Identify which cell holds the provided text, then report its [x, y] central coordinate. 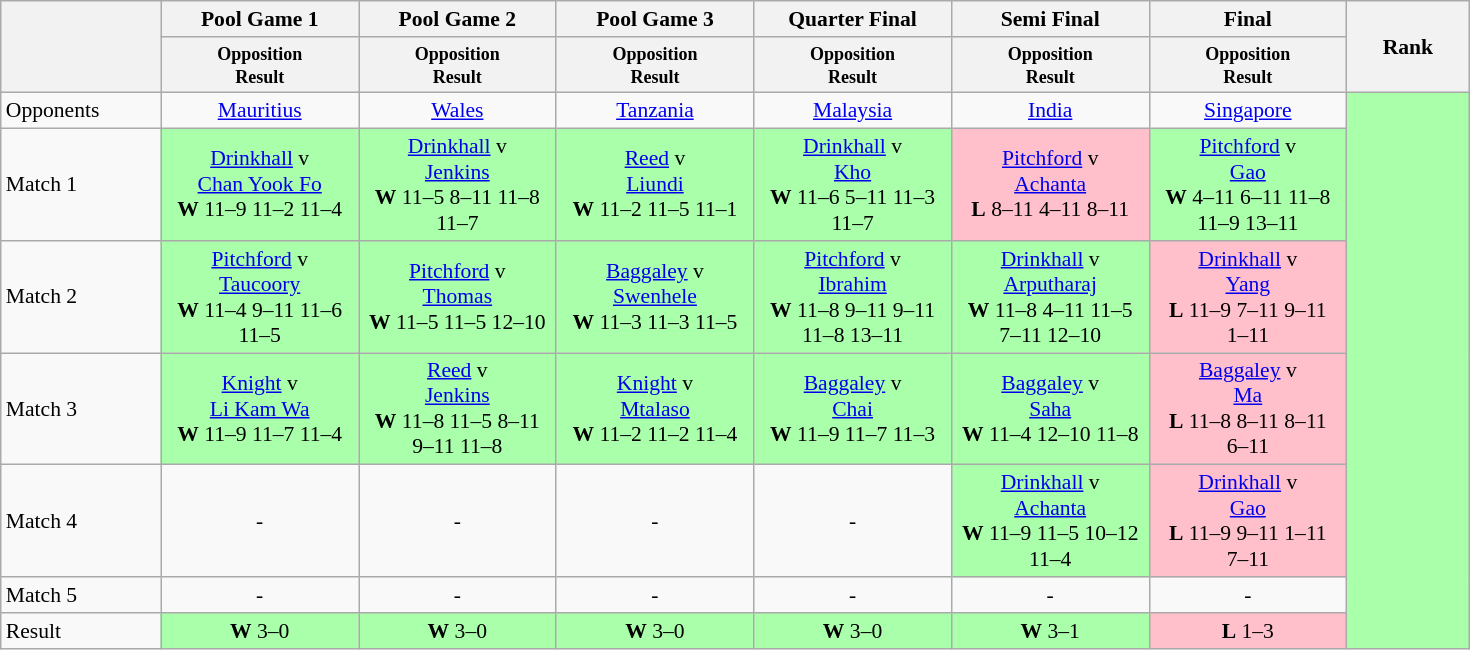
Match 3 [81, 409]
Baggaley v ChaiW 11–9 11–7 11–3 [853, 409]
Drinkhall v JenkinsW 11–5 8–11 11–811–7 [457, 185]
Drinkhall v ArputharajW 11–8 4–11 11–57–11 12–10 [1050, 297]
Drinkhall v KhoW 11–6 5–11 11–311–7 [853, 185]
Match 5 [81, 595]
Wales [457, 111]
Pitchford v GaoW 4–11 6–11 11–811–9 13–11 [1248, 185]
Match 4 [81, 521]
Tanzania [655, 111]
Pitchford v IbrahimW 11–8 9–11 9–1111–8 13–11 [853, 297]
Pool Game 1 [260, 19]
Match 1 [81, 185]
W 3–1 [1050, 631]
Pitchford v ThomasW 11–5 11–5 12–10 [457, 297]
Knight v Li Kam WaW 11–9 11–7 11–4 [260, 409]
Pool Game 2 [457, 19]
Knight v MtalasoW 11–2 11–2 11–4 [655, 409]
Baggaley v SwenheleW 11–3 11–3 11–5 [655, 297]
India [1050, 111]
Drinkhall v GaoL 11–9 9–11 1–117–11 [1248, 521]
Drinkhall v YangL 11–9 7–11 9–111–11 [1248, 297]
Opponents [81, 111]
Pool Game 3 [655, 19]
Singapore [1248, 111]
Drinkhall v AchantaW 11–9 11–5 10–1211–4 [1050, 521]
Baggaley v MaL 11–8 8–11 8–116–11 [1248, 409]
Pitchford v TaucooryW 11–4 9–11 11–611–5 [260, 297]
Reed v JenkinsW 11–8 11–5 8–119–11 11–8 [457, 409]
Pitchford v AchantaL 8–11 4–11 8–11 [1050, 185]
Semi Final [1050, 19]
Result [81, 631]
Final [1248, 19]
Baggaley v SahaW 11–4 12–10 11–8 [1050, 409]
Malaysia [853, 111]
Mauritius [260, 111]
Quarter Final [853, 19]
L 1–3 [1248, 631]
Match 2 [81, 297]
Reed v LiundiW 11–2 11–5 11–1 [655, 185]
Drinkhall v Chan Yook FoW 11–9 11–2 11–4 [260, 185]
Rank [1408, 47]
